Provide the (X, Y) coordinate of the cell's center where the given text is located.  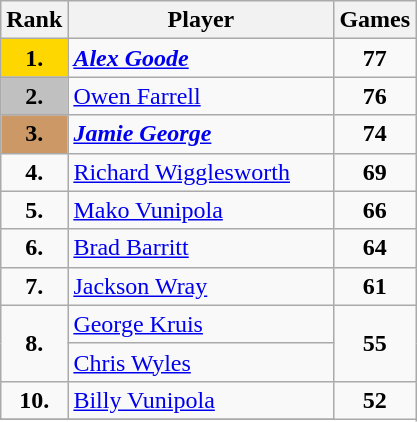
76 (375, 96)
Jackson Wray (201, 286)
7. (34, 286)
61 (375, 286)
74 (375, 134)
Jamie George (201, 134)
77 (375, 58)
1. (34, 58)
55 (375, 343)
3. (34, 134)
64 (375, 248)
Alex Goode (201, 58)
George Kruis (201, 324)
Owen Farrell (201, 96)
2. (34, 96)
Games (375, 20)
Billy Vunipola (201, 400)
66 (375, 210)
Brad Barritt (201, 248)
8. (34, 343)
Chris Wyles (201, 362)
4. (34, 172)
69 (375, 172)
5. (34, 210)
Mako Vunipola (201, 210)
6. (34, 248)
Rank (34, 20)
Player (201, 20)
Richard Wigglesworth (201, 172)
52 (375, 400)
10. (34, 400)
